Identify which cell holds the provided text, then report its [x, y] central coordinate. 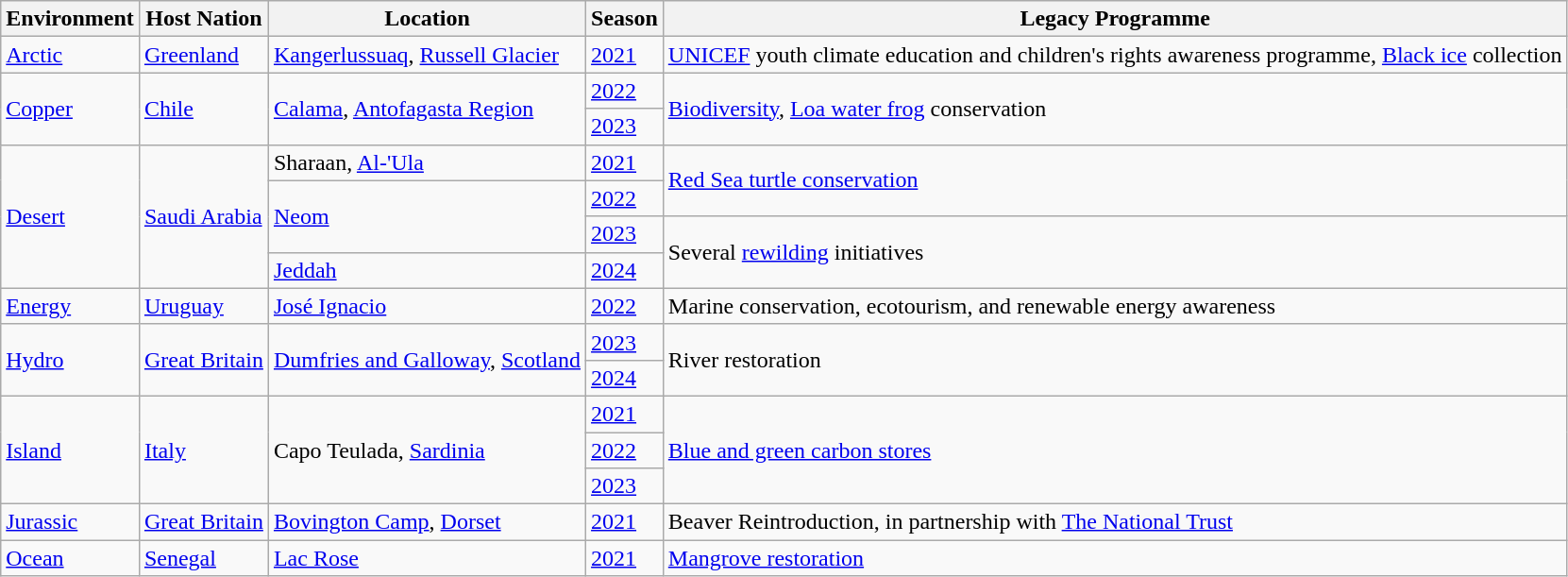
Copper [70, 109]
Jurassic [70, 522]
Greenland [204, 55]
Saudi Arabia [204, 216]
River restoration [1115, 360]
Chile [204, 109]
José Ignacio [427, 306]
UNICEF youth climate education and children's rights awareness programme, Black ice collection [1115, 55]
Lac Rose [427, 558]
Uruguay [204, 306]
Island [70, 450]
Hydro [70, 360]
Desert [70, 216]
Jeddah [427, 270]
Ocean [70, 558]
Neom [427, 216]
Several rewilding initiatives [1115, 252]
Legacy Programme [1115, 19]
Dumfries and Galloway, Scotland [427, 360]
Senegal [204, 558]
Kangerlussuaq, Russell Glacier [427, 55]
Blue and green carbon stores [1115, 450]
Sharaan, Al-'Ula [427, 162]
Location [427, 19]
Bovington Camp, Dorset [427, 522]
Calama, Antofagasta Region [427, 109]
Energy [70, 306]
Host Nation [204, 19]
Red Sea turtle conservation [1115, 180]
Biodiversity, Loa water frog conservation [1115, 109]
Season [625, 19]
Italy [204, 450]
Environment [70, 19]
Marine conservation, ecotourism, and renewable energy awareness [1115, 306]
Beaver Reintroduction, in partnership with The National Trust [1115, 522]
Capo Teulada, Sardinia [427, 450]
Mangrove restoration [1115, 558]
Arctic [70, 55]
